Find where the given text appears and provide that cell's center as [X, Y] coordinate. 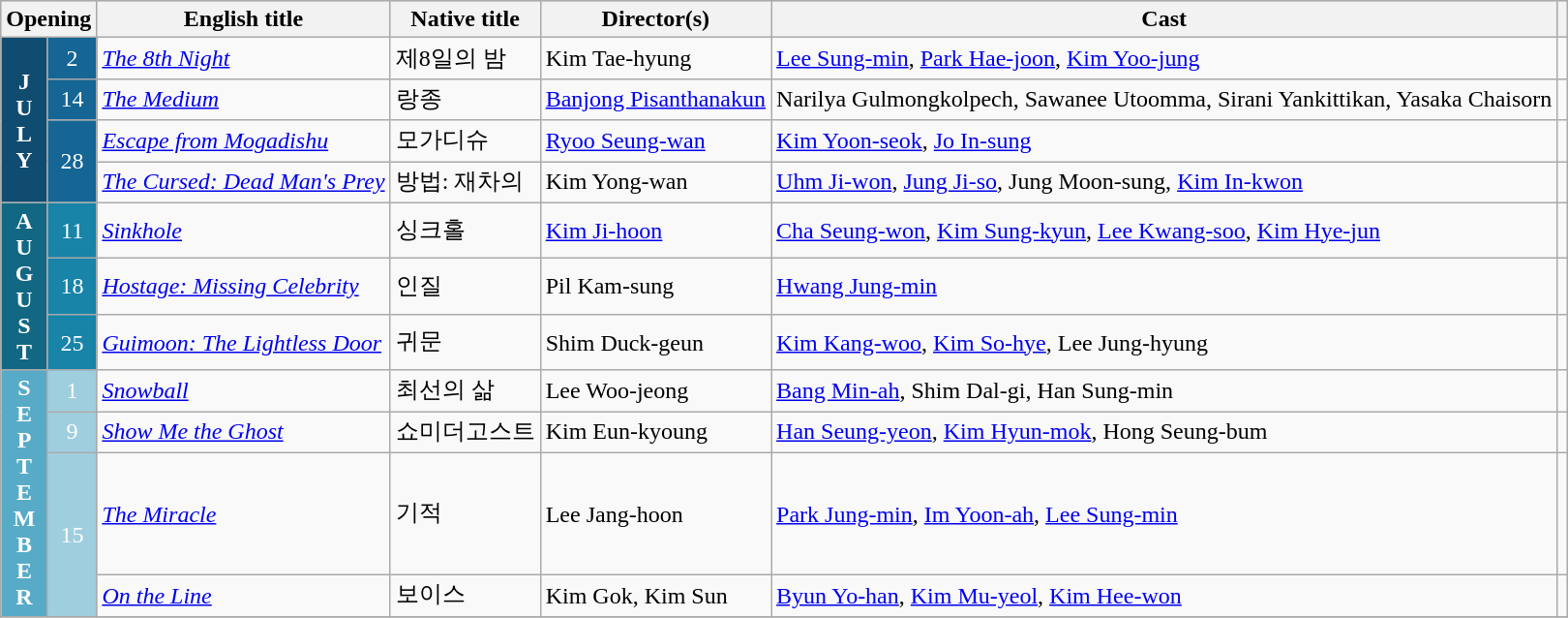
Native title [465, 19]
Director(s) [655, 19]
기적 [465, 513]
쇼미더고스트 [465, 432]
Kim Yong-wan [655, 182]
인질 [465, 287]
9 [72, 432]
방법: 재차의 [465, 182]
모가디슈 [465, 141]
Kim Gok, Kim Sun [655, 597]
On the Line [244, 597]
15 [72, 535]
귀문 [465, 342]
AUGUST [25, 287]
2 [72, 58]
Banjong Pisanthanakun [655, 99]
11 [72, 231]
Han Seung-yeon, Kim Hyun-mok, Hong Seung-bum [1164, 432]
Lee Jang-hoon [655, 513]
The Medium [244, 99]
Kim Yoon-seok, Jo In-sung [1164, 141]
1 [72, 391]
Show Me the Ghost [244, 432]
Kim Ji-hoon [655, 231]
Escape from Mogadishu [244, 141]
Byun Yo-han, Kim Mu-yeol, Kim Hee-won [1164, 597]
Narilya Gulmongkolpech, Sawanee Utoomma, Sirani Yankittikan, Yasaka Chaisorn [1164, 99]
랑종 [465, 99]
English title [244, 19]
Opening [48, 19]
25 [72, 342]
The Cursed: Dead Man's Prey [244, 182]
보이스 [465, 597]
최선의 삶 [465, 391]
Ryoo Seung-wan [655, 141]
Sinkhole [244, 231]
제8일의 밤 [465, 58]
Park Jung-min, Im Yoon-ah, Lee Sung-min [1164, 513]
Cast [1164, 19]
Shim Duck-geun [655, 342]
Hostage: Missing Celebrity [244, 287]
Guimoon: The Lightless Door [244, 342]
Snowball [244, 391]
Lee Sung-min, Park Hae-joon, Kim Yoo-jung [1164, 58]
Bang Min-ah, Shim Dal-gi, Han Sung-min [1164, 391]
Lee Woo-jeong [655, 391]
14 [72, 99]
싱크홀 [465, 231]
The 8th Night [244, 58]
Uhm Ji-won, Jung Ji-so, Jung Moon-sung, Kim In-kwon [1164, 182]
SEPTEMBER [25, 493]
Kim Kang-woo, Kim So-hye, Lee Jung-hyung [1164, 342]
JULY [25, 120]
28 [72, 161]
The Miracle [244, 513]
18 [72, 287]
Kim Eun-kyoung [655, 432]
Pil Kam-sung [655, 287]
Kim Tae-hyung [655, 58]
Hwang Jung-min [1164, 287]
Cha Seung-won, Kim Sung-kyun, Lee Kwang-soo, Kim Hye-jun [1164, 231]
